Extract the [x, y] coordinate from the center of the cell holding the provided text.  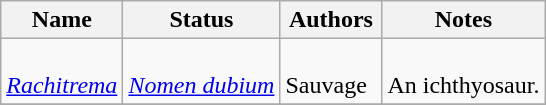
Notes [464, 20]
Rachitrema [62, 72]
Authors [331, 20]
Nomen dubium [202, 72]
Name [62, 20]
Sauvage [326, 72]
Status [202, 20]
An ichthyosaur. [464, 72]
